Return [X, Y] of the center of cell containing provided text 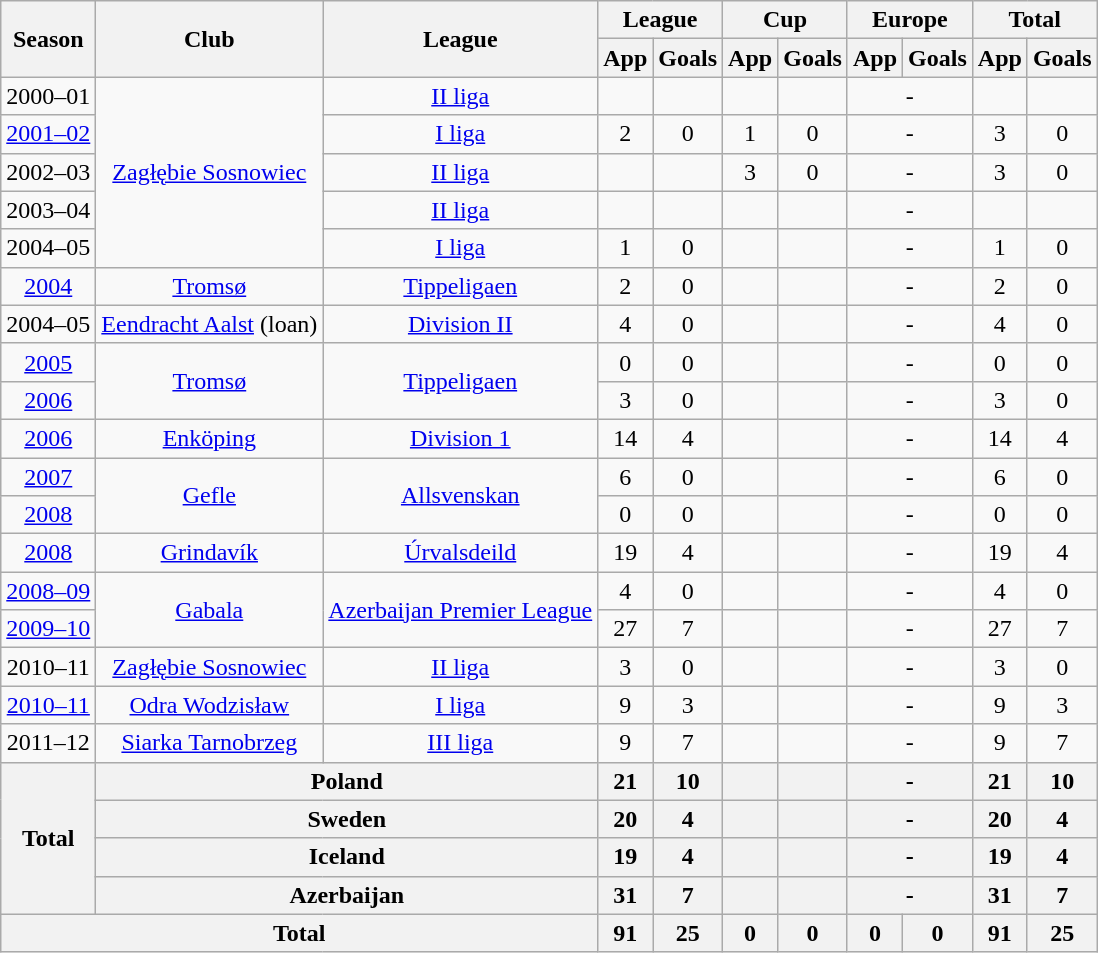
Club [210, 39]
III liga [460, 743]
Gefle [210, 496]
Azerbaijan Premier League [460, 610]
Poland [347, 781]
2002–03 [48, 172]
Sweden [347, 819]
Europe [910, 20]
Siarka Tarnobrzeg [210, 743]
2001–02 [48, 134]
Division 1 [460, 438]
2003–04 [48, 210]
2004 [48, 286]
Enköping [210, 438]
Grindavík [210, 553]
Division II [460, 324]
Gabala [210, 610]
Eendracht Aalst (loan) [210, 324]
Úrvalsdeild [460, 553]
2005 [48, 362]
2000–01 [48, 96]
Odra Wodzisław [210, 705]
Iceland [347, 857]
2009–10 [48, 629]
Season [48, 39]
2008–09 [48, 591]
Allsvenskan [460, 496]
Azerbaijan [347, 895]
Cup [786, 20]
2011–12 [48, 743]
2007 [48, 477]
